Search for the cell housing the specified text and yield its (x, y) center coordinate. 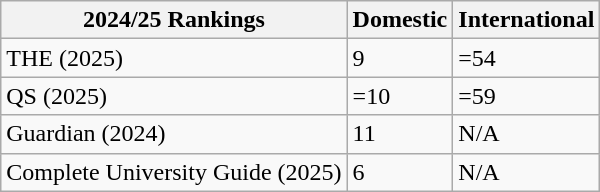
QS (2025) (174, 96)
9 (400, 58)
Domestic (400, 20)
2024/25 Rankings (174, 20)
Complete University Guide (2025) (174, 172)
6 (400, 172)
International (526, 20)
THE (2025) (174, 58)
=10 (400, 96)
Guardian (2024) (174, 134)
11 (400, 134)
=54 (526, 58)
=59 (526, 96)
